Pinpoint the cell where the given text exists, returning its (x, y) midpoint coordinate. 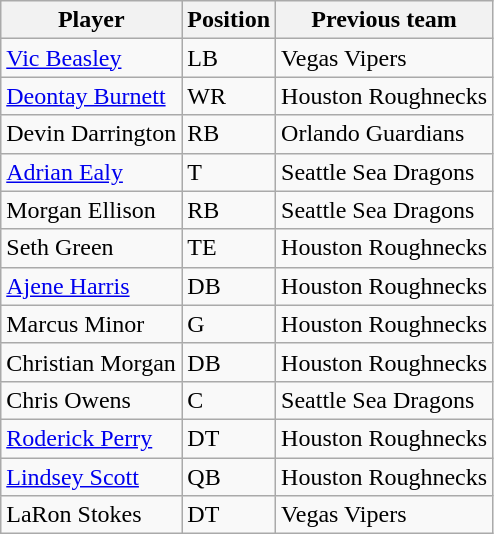
Lindsey Scott (92, 477)
Devin Darrington (92, 134)
Morgan Ellison (92, 210)
LaRon Stokes (92, 515)
Roderick Perry (92, 438)
Ajene Harris (92, 286)
QB (229, 477)
C (229, 400)
LB (229, 58)
Vic Beasley (92, 58)
Adrian Ealy (92, 172)
Chris Owens (92, 400)
Deontay Burnett (92, 96)
Marcus Minor (92, 324)
Seth Green (92, 248)
TE (229, 248)
Christian Morgan (92, 362)
G (229, 324)
Player (92, 20)
WR (229, 96)
Previous team (384, 20)
T (229, 172)
Orlando Guardians (384, 134)
Position (229, 20)
